Locate the cell with the specified text and output its [x, y] center coordinate. 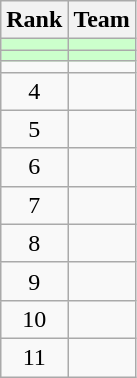
9 [34, 281]
Team [102, 20]
8 [34, 243]
Rank [34, 20]
6 [34, 167]
7 [34, 205]
5 [34, 129]
11 [34, 357]
10 [34, 319]
4 [34, 91]
